Find where the given text appears and provide that cell's center as (X, Y) coordinate. 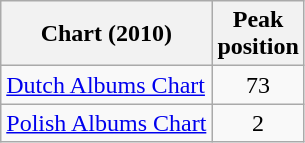
73 (258, 85)
2 (258, 123)
Polish Albums Chart (106, 123)
Peakposition (258, 34)
Chart (2010) (106, 34)
Dutch Albums Chart (106, 85)
